Determine the [X, Y] coordinate at the center of the cell enclosing the given text.  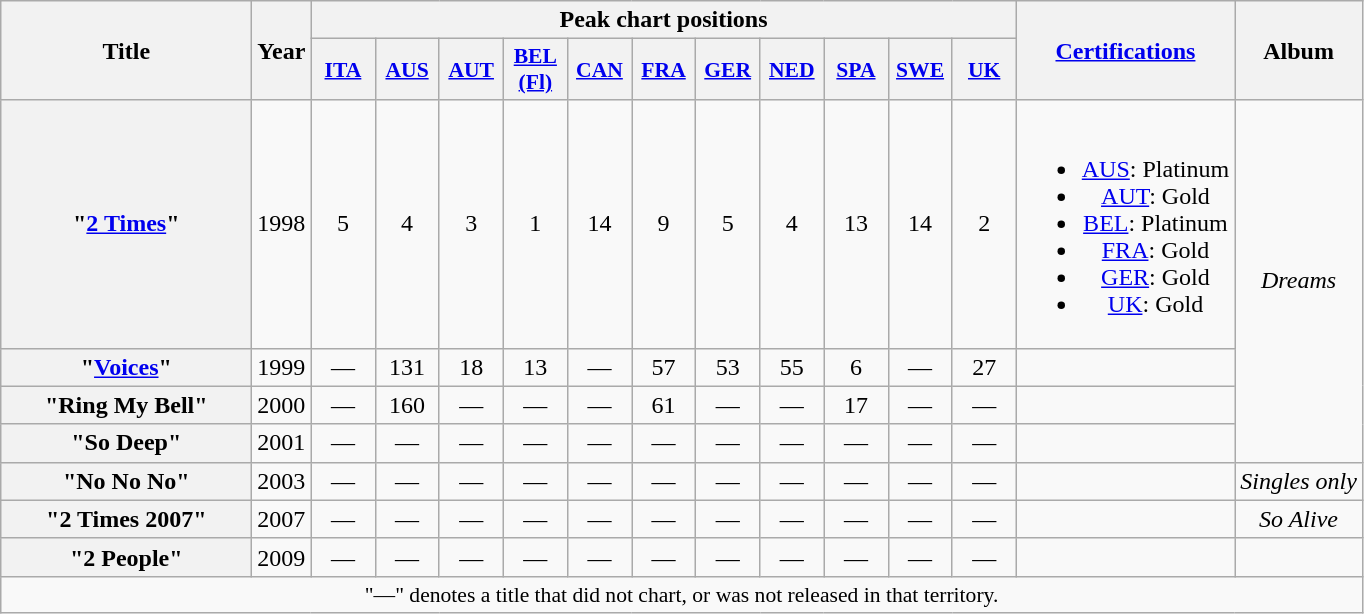
AUT [471, 70]
2 [984, 224]
2000 [282, 405]
Title [126, 50]
Dreams [1299, 281]
17 [856, 405]
3 [471, 224]
"No No No" [126, 481]
"So Deep" [126, 443]
"2 Times 2007" [126, 519]
2001 [282, 443]
2009 [282, 557]
Singles only [1299, 481]
AUS: PlatinumAUT: GoldBEL: PlatinumFRA: GoldGER: GoldUK: Gold [1125, 224]
FRA [664, 70]
"Ring My Bell" [126, 405]
55 [792, 367]
"2 People" [126, 557]
SWE [920, 70]
CAN [599, 70]
18 [471, 367]
131 [407, 367]
1999 [282, 367]
Certifications [1125, 50]
1998 [282, 224]
6 [856, 367]
"Voices" [126, 367]
ITA [343, 70]
27 [984, 367]
SPA [856, 70]
Peak chart positions [664, 20]
2003 [282, 481]
53 [728, 367]
2007 [282, 519]
1 [535, 224]
57 [664, 367]
Year [282, 50]
"—" denotes a title that did not chart, or was not released in that territory. [682, 594]
GER [728, 70]
AUS [407, 70]
UK [984, 70]
NED [792, 70]
160 [407, 405]
61 [664, 405]
Album [1299, 50]
BEL(Fl) [535, 70]
"2 Times" [126, 224]
So Alive [1299, 519]
9 [664, 224]
